Provide the [x, y] coordinate of the cell's center where the given text is located.  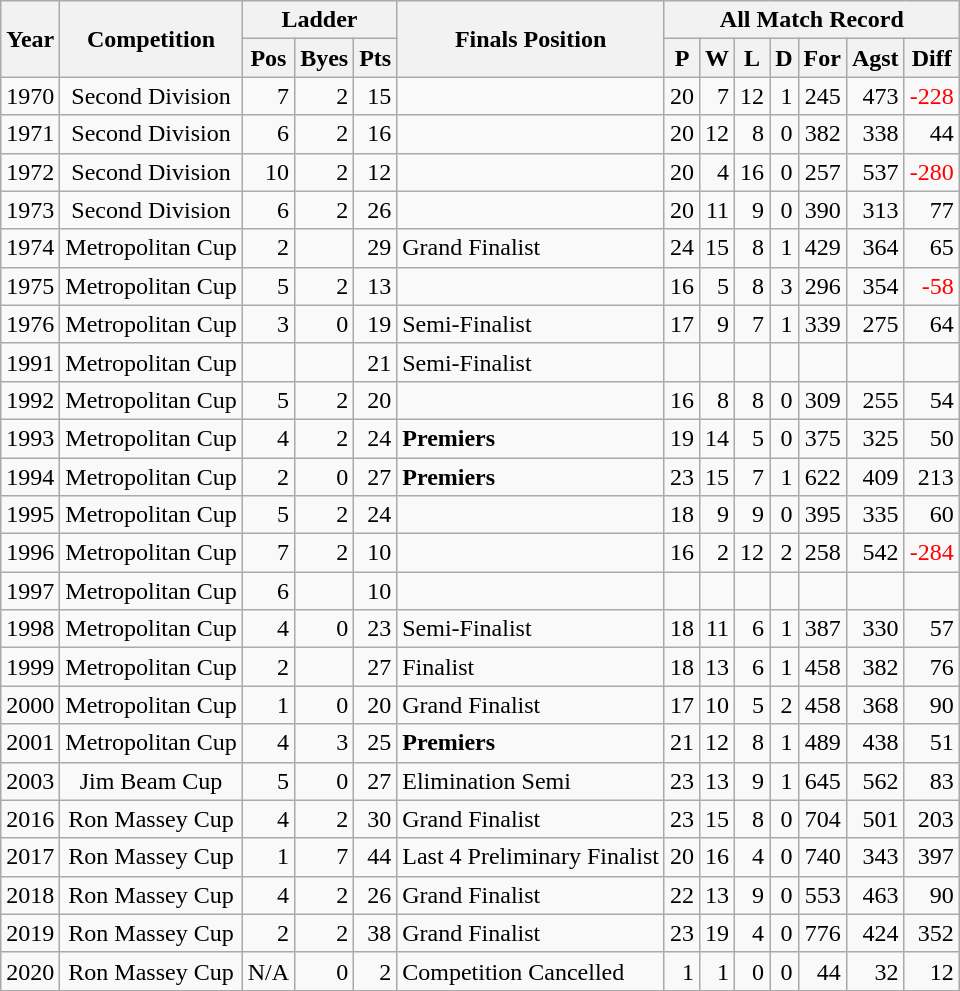
257 [822, 172]
352 [932, 933]
25 [376, 743]
364 [875, 248]
2017 [30, 857]
203 [932, 819]
309 [822, 400]
397 [932, 857]
14 [716, 438]
776 [822, 933]
245 [822, 96]
1973 [30, 210]
54 [932, 400]
D [784, 58]
-228 [932, 96]
330 [875, 629]
P [682, 58]
313 [875, 210]
645 [822, 781]
1976 [30, 324]
622 [822, 477]
Competition Cancelled [531, 971]
562 [875, 781]
390 [822, 210]
1995 [30, 515]
29 [376, 248]
W [716, 58]
354 [875, 286]
501 [875, 819]
343 [875, 857]
537 [875, 172]
325 [875, 438]
339 [822, 324]
1975 [30, 286]
463 [875, 895]
57 [932, 629]
Competition [151, 39]
1992 [30, 400]
335 [875, 515]
N/A [268, 971]
1970 [30, 96]
30 [376, 819]
Pts [376, 58]
275 [875, 324]
Finals Position [531, 39]
740 [822, 857]
2001 [30, 743]
473 [875, 96]
2003 [30, 781]
553 [822, 895]
1996 [30, 553]
60 [932, 515]
All Match Record [812, 20]
32 [875, 971]
Year [30, 39]
83 [932, 781]
1972 [30, 172]
51 [932, 743]
Elimination Semi [531, 781]
368 [875, 705]
424 [875, 933]
409 [875, 477]
Last 4 Preliminary Finalist [531, 857]
438 [875, 743]
1998 [30, 629]
1971 [30, 134]
704 [822, 819]
Ladder [320, 20]
375 [822, 438]
Finalist [531, 667]
429 [822, 248]
1997 [30, 591]
Diff [932, 58]
2016 [30, 819]
65 [932, 248]
542 [875, 553]
387 [822, 629]
2018 [30, 895]
Agst [875, 58]
Pos [268, 58]
2000 [30, 705]
395 [822, 515]
1999 [30, 667]
1991 [30, 362]
38 [376, 933]
338 [875, 134]
64 [932, 324]
-280 [932, 172]
258 [822, 553]
255 [875, 400]
Jim Beam Cup [151, 781]
L [752, 58]
76 [932, 667]
22 [682, 895]
1994 [30, 477]
Byes [324, 58]
77 [932, 210]
489 [822, 743]
2019 [30, 933]
296 [822, 286]
-58 [932, 286]
For [822, 58]
50 [932, 438]
2020 [30, 971]
1974 [30, 248]
1993 [30, 438]
-284 [932, 553]
213 [932, 477]
